For the text-containing cell, return its midpoint in [x, y] coordinate format. 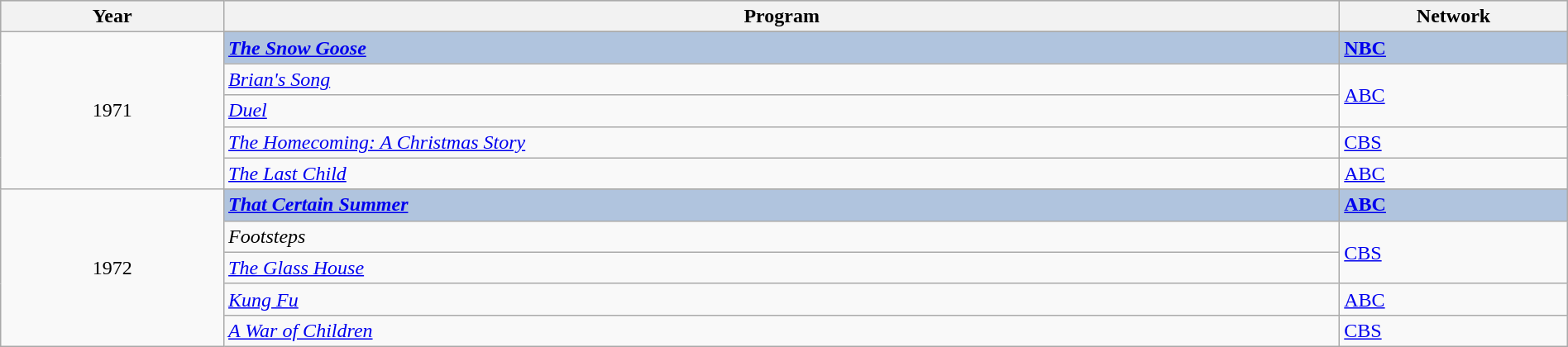
1972 [112, 268]
Program [782, 17]
That Certain Summer [782, 205]
Year [112, 17]
Kung Fu [782, 299]
NBC [1454, 48]
The Homecoming: A Christmas Story [782, 142]
Network [1454, 17]
The Snow Goose [782, 48]
Footsteps [782, 236]
The Last Child [782, 173]
Duel [782, 111]
The Glass House [782, 268]
1971 [112, 111]
A War of Children [782, 330]
Brian's Song [782, 79]
